Extract the [X, Y] coordinate from the center of the cell holding the provided text.  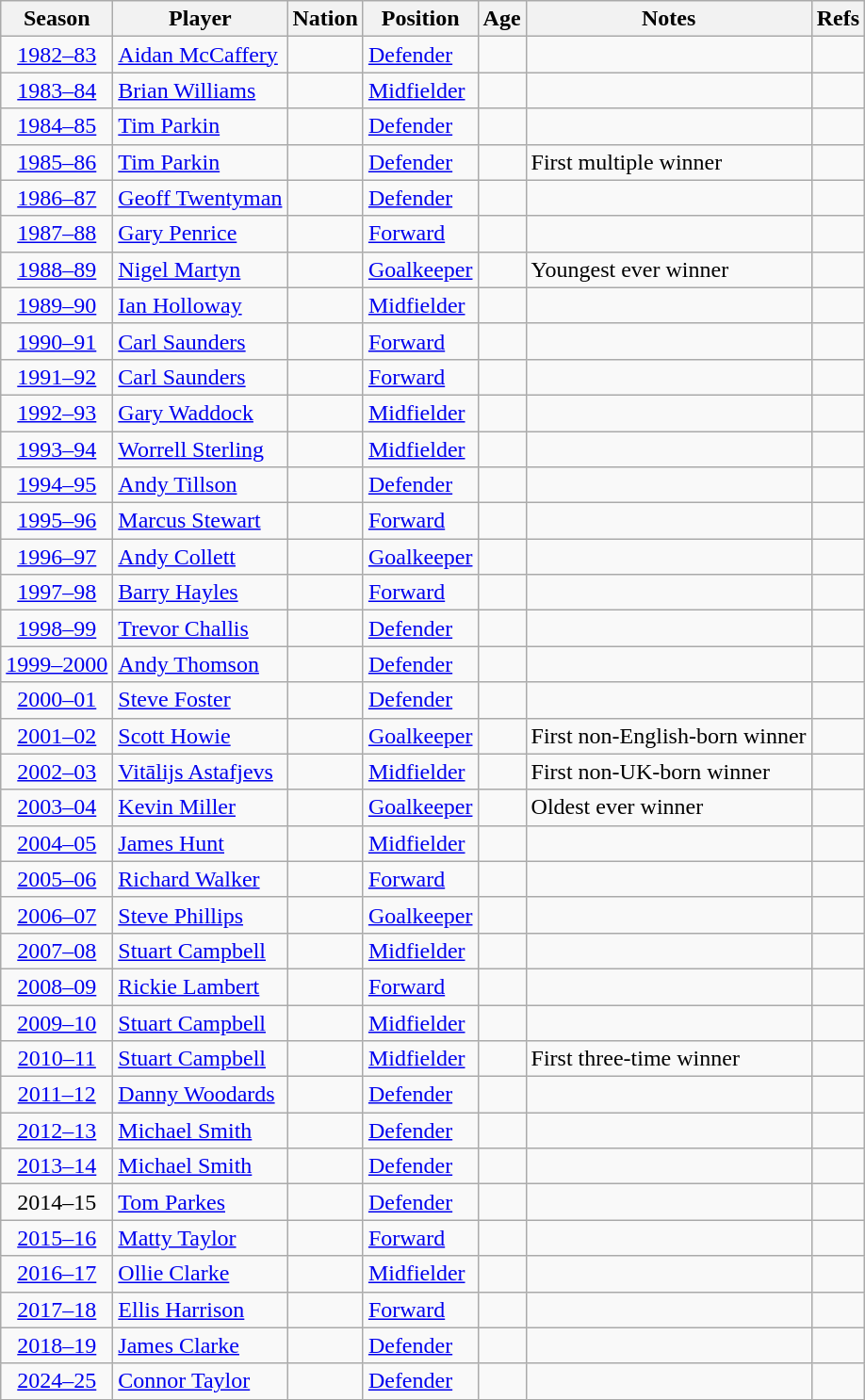
Oldest ever winner [669, 807]
James Hunt [200, 843]
1987–88 [57, 234]
First non-English-born winner [669, 736]
First multiple winner [669, 162]
Nigel Martyn [200, 269]
2010–11 [57, 1059]
Position [420, 19]
Steve Foster [200, 700]
1992–93 [57, 413]
Notes [669, 19]
Gary Penrice [200, 234]
1985–86 [57, 162]
Andy Thomson [200, 664]
Andy Tillson [200, 485]
2016–17 [57, 1274]
1983–84 [57, 90]
Marcus Stewart [200, 521]
Player [200, 19]
Scott Howie [200, 736]
2017–18 [57, 1310]
2008–09 [57, 986]
James Clarke [200, 1345]
1999–2000 [57, 664]
2011–12 [57, 1095]
Barry Hayles [200, 593]
Tom Parkes [200, 1202]
2013–14 [57, 1166]
Youngest ever winner [669, 269]
2005–06 [57, 879]
1989–90 [57, 305]
Steve Phillips [200, 915]
First three-time winner [669, 1059]
2000–01 [57, 700]
Matty Taylor [200, 1238]
First non-UK-born winner [669, 772]
Brian Williams [200, 90]
2014–15 [57, 1202]
Age [501, 19]
2024–25 [57, 1381]
2001–02 [57, 736]
1996–97 [57, 557]
1990–91 [57, 341]
Vitālijs Astafjevs [200, 772]
2004–05 [57, 843]
1993–94 [57, 449]
Richard Walker [200, 879]
1995–96 [57, 521]
2018–19 [57, 1345]
1984–85 [57, 126]
Geoff Twentyman [200, 198]
1998–99 [57, 628]
Danny Woodards [200, 1095]
2007–08 [57, 951]
1991–92 [57, 377]
Refs [838, 19]
Gary Waddock [200, 413]
2009–10 [57, 1022]
Connor Taylor [200, 1381]
Worrell Sterling [200, 449]
Aidan McCaffery [200, 55]
Ellis Harrison [200, 1310]
1988–89 [57, 269]
2012–13 [57, 1131]
Kevin Miller [200, 807]
1994–95 [57, 485]
2015–16 [57, 1238]
1986–87 [57, 198]
2006–07 [57, 915]
1982–83 [57, 55]
2002–03 [57, 772]
Ollie Clarke [200, 1274]
Ian Holloway [200, 305]
Trevor Challis [200, 628]
1997–98 [57, 593]
2003–04 [57, 807]
Andy Collett [200, 557]
Nation [325, 19]
Season [57, 19]
Rickie Lambert [200, 986]
